Scan for the cell matching the given text and deliver its (x, y) coordinate at center. 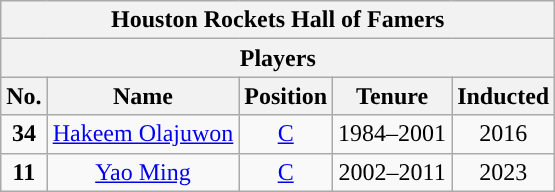
Houston Rockets Hall of Famers (278, 20)
Inducted (504, 96)
Players (278, 58)
2016 (504, 134)
Tenure (392, 96)
2002–2011 (392, 172)
No. (24, 96)
11 (24, 172)
Position (286, 96)
Name (143, 96)
Hakeem Olajuwon (143, 134)
34 (24, 134)
2023 (504, 172)
Yao Ming (143, 172)
1984–2001 (392, 134)
